Capture the cell that displays the provided text and extract its (x, y) central coordinate. 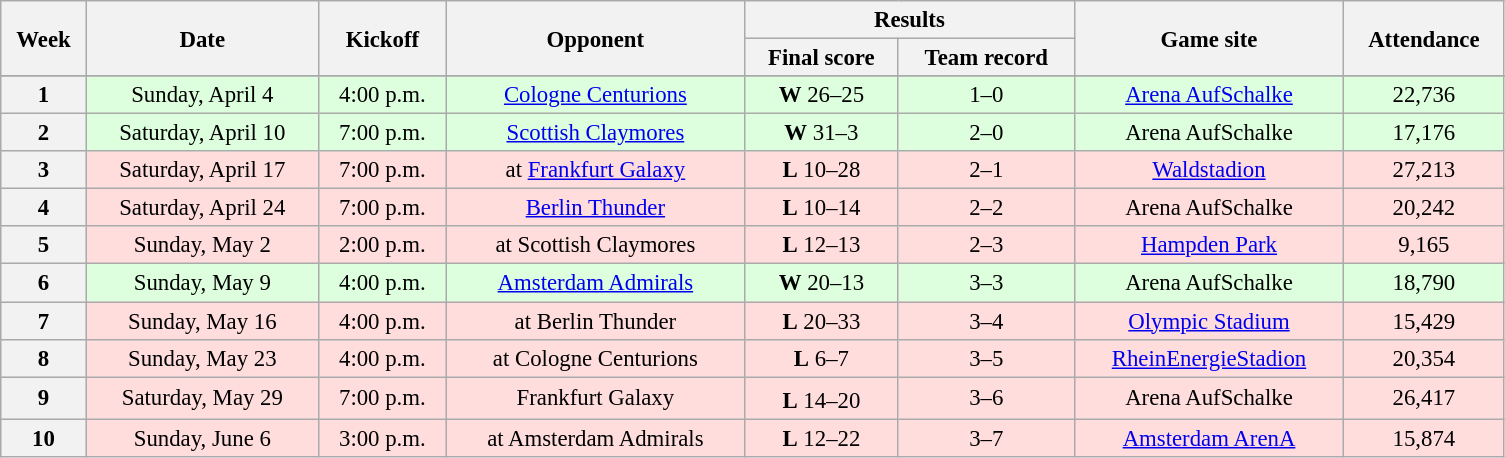
L 6–7 (821, 358)
Team record (986, 58)
Sunday, May 2 (202, 245)
Olympic Stadium (1208, 321)
3–3 (986, 283)
8 (44, 358)
Saturday, May 29 (202, 398)
Sunday, May 23 (202, 358)
RheinEnergieStadion (1208, 358)
Scottish Claymores (595, 133)
Sunday, May 9 (202, 283)
2:00 p.m. (382, 245)
2–3 (986, 245)
at Amsterdam Admirals (595, 438)
Results (909, 20)
L 10–14 (821, 208)
17,176 (1424, 133)
Amsterdam Admirals (595, 283)
10 (44, 438)
W 31–3 (821, 133)
27,213 (1424, 170)
20,354 (1424, 358)
1 (44, 95)
22,736 (1424, 95)
3–6 (986, 398)
2–0 (986, 133)
Sunday, June 6 (202, 438)
3 (44, 170)
4 (44, 208)
18,790 (1424, 283)
L 10–28 (821, 170)
3–4 (986, 321)
Saturday, April 24 (202, 208)
15,429 (1424, 321)
2 (44, 133)
Week (44, 38)
at Berlin Thunder (595, 321)
20,242 (1424, 208)
Sunday, April 4 (202, 95)
at Scottish Claymores (595, 245)
W 20–13 (821, 283)
L 12–22 (821, 438)
6 (44, 283)
Frankfurt Galaxy (595, 398)
2–1 (986, 170)
Kickoff (382, 38)
Berlin Thunder (595, 208)
9,165 (1424, 245)
9 (44, 398)
3:00 p.m. (382, 438)
Attendance (1424, 38)
Amsterdam ArenA (1208, 438)
3–5 (986, 358)
1–0 (986, 95)
Waldstadion (1208, 170)
Opponent (595, 38)
at Cologne Centurions (595, 358)
Hampden Park (1208, 245)
Game site (1208, 38)
3–7 (986, 438)
L 12–13 (821, 245)
Cologne Centurions (595, 95)
7 (44, 321)
26,417 (1424, 398)
2–2 (986, 208)
Final score (821, 58)
Sunday, May 16 (202, 321)
Saturday, April 10 (202, 133)
15,874 (1424, 438)
L 14–20 (821, 398)
Saturday, April 17 (202, 170)
L 20–33 (821, 321)
W 26–25 (821, 95)
at Frankfurt Galaxy (595, 170)
5 (44, 245)
Date (202, 38)
